Pinpoint the cell where the given text exists, returning its (X, Y) midpoint coordinate. 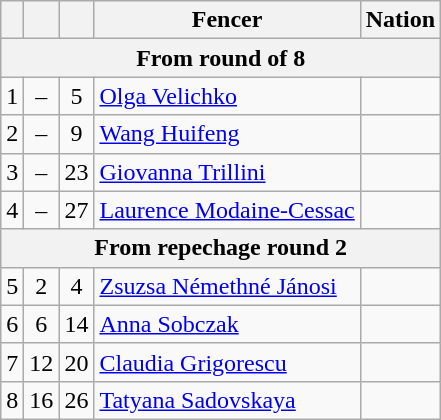
Claudia Grigorescu (227, 362)
23 (76, 172)
Tatyana Sadovskaya (227, 400)
7 (12, 362)
Olga Velichko (227, 96)
14 (76, 324)
9 (76, 134)
27 (76, 210)
26 (76, 400)
16 (42, 400)
1 (12, 96)
12 (42, 362)
Anna Sobczak (227, 324)
Wang Huifeng (227, 134)
From repechage round 2 (221, 248)
Nation (400, 20)
Fencer (227, 20)
Zsuzsa Némethné Jánosi (227, 286)
Giovanna Trillini (227, 172)
8 (12, 400)
20 (76, 362)
3 (12, 172)
From round of 8 (221, 58)
Laurence Modaine-Cessac (227, 210)
